Capture the cell that displays the provided text and extract its [X, Y] central coordinate. 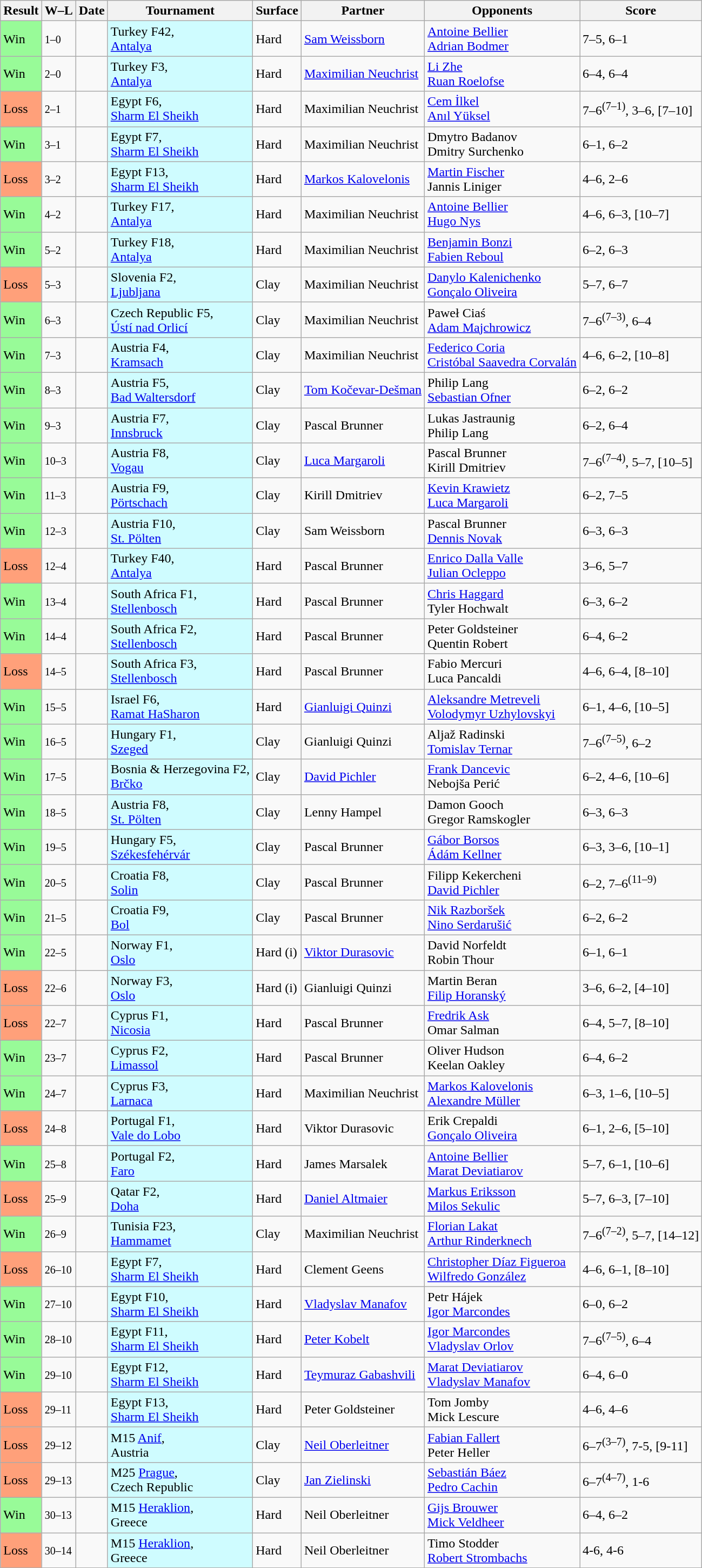
Nik Razboršek Nino Serdarušić [503, 917]
Slovenia F2, Ljubljana [180, 284]
8–3 [58, 390]
South Africa F2, Stellenbosch [180, 636]
7–6(7–5), 6–4 [640, 1339]
Kirill Dmitriev [363, 496]
25–9 [58, 1198]
10–3 [58, 460]
Cyprus F1, Nicosia [180, 1023]
Philip Lang Sebastian Ofner [503, 390]
6–1, 4–6, [10–5] [640, 707]
Date [92, 11]
28–10 [58, 1339]
2–1 [58, 109]
Igor Marcondes Vladyslav Orlov [503, 1339]
Partner [363, 11]
Austria F9, Pörtschach [180, 496]
Israel F6, Ramat HaSharon [180, 707]
Federico Coria Cristóbal Saavedra Corvalán [503, 354]
20–5 [58, 882]
7–6(7–4), 5–7, [10–5] [640, 460]
Clement Geens [363, 1269]
6–1, 6–2 [640, 144]
Bosnia & Herzegovina F2, Brčko [180, 777]
Li Zhe Ruan Roelofse [503, 73]
6–7(3–7), 7-5, [9-11] [640, 1445]
Portugal F2, Faro [180, 1164]
6–4, 6–4 [640, 73]
Turkey F3, Antalya [180, 73]
Egypt F11, Sharm El Sheikh [180, 1339]
6–2, 6–4 [640, 425]
13–4 [58, 601]
9–3 [58, 425]
Enrico Dalla Valle Julian Ocleppo [503, 566]
3–1 [58, 144]
Aljaž Radinski Tomislav Ternar [503, 741]
South Africa F3, Stellenbosch [180, 671]
22–6 [58, 988]
Dmytro Badanov Dmitry Surchenko [503, 144]
6–1, 2–6, [5–10] [640, 1128]
6–2, 7–5 [640, 496]
22–5 [58, 952]
Erik Crepaldi Gonçalo Oliveira [503, 1128]
Gábor Borsos Ádám Kellner [503, 847]
Qatar F2, Doha [180, 1198]
19–5 [58, 847]
3–6, 6–2, [4–10] [640, 988]
26–10 [58, 1269]
21–5 [58, 917]
5–7, 6–3, [7–10] [640, 1198]
Filipp Kekercheni David Pichler [503, 882]
3–2 [58, 179]
Chris Haggard Tyler Hochwalt [503, 601]
4–6, 6–2, [10–8] [640, 354]
6–3, 1–6, [10–5] [640, 1094]
12–3 [58, 531]
Surface [277, 11]
David Pichler [363, 777]
29–11 [58, 1409]
25–8 [58, 1164]
7–6(7–5), 6–2 [640, 741]
Tunisia F23, Hammamet [180, 1234]
24–8 [58, 1128]
24–7 [58, 1094]
6–3, 6–2 [640, 601]
22–7 [58, 1023]
Gijs Brouwer Mick Veldheer [503, 1515]
29–13 [58, 1479]
27–10 [58, 1304]
26–9 [58, 1234]
5–7, 6–1, [10–6] [640, 1164]
Result [21, 11]
Timo Stodder Robert Strombachs [503, 1550]
4–6, 6–1, [8–10] [640, 1269]
Sebastián Báez Pedro Cachin [503, 1479]
Turkey F18, Antalya [180, 250]
6–3 [58, 320]
Pascal Brunner Kirill Dmitriev [503, 460]
5–7, 6–7 [640, 284]
Turkey F42, Antalya [180, 39]
Austria F5, Bad Waltersdorf [180, 390]
18–5 [58, 812]
Tournament [180, 11]
6–4, 6–0 [640, 1375]
Austria F8, Vogau [180, 460]
Portugal F1, Vale do Lobo [180, 1128]
16–5 [58, 741]
Jan Zielinski [363, 1479]
23–7 [58, 1058]
Austria F8, St. Pölten [180, 812]
Hungary F1, Szeged [180, 741]
Martin Fischer Jannis Liniger [503, 179]
14–5 [58, 671]
Teymuraz Gabashvili [363, 1375]
Daniel Altmaier [363, 1198]
Antoine Bellier Hugo Nys [503, 214]
Hungary F5, Székesfehérvár [180, 847]
Austria F10, St. Pölten [180, 531]
Cem İlkel Anıl Yüksel [503, 109]
David Norfeldt Robin Thour [503, 952]
Kevin Krawietz Luca Margaroli [503, 496]
4–6, 6–3, [10–7] [640, 214]
Croatia F8, Solin [180, 882]
Antoine Bellier Marat Deviatiarov [503, 1164]
Norway F1, Oslo [180, 952]
Lenny Hampel [363, 812]
4–2 [58, 214]
Czech Republic F5, Ústí nad Orlicí [180, 320]
4–6, 2–6 [640, 179]
Fabian Fallert Peter Heller [503, 1445]
11–3 [58, 496]
6–3, 3–6, [10–1] [640, 847]
6–1, 6–1 [640, 952]
Frank Dancevic Nebojša Perić [503, 777]
30–13 [58, 1515]
Luca Margaroli [363, 460]
Florian Lakat Arthur Rinderknech [503, 1234]
6–2, 6–3 [640, 250]
Egypt F12, Sharm El Sheikh [180, 1375]
Marat Deviatiarov Vladyslav Manafov [503, 1375]
5–3 [58, 284]
6–2, 7–6(11–9) [640, 882]
Markos Kalovelonis Alexandre Müller [503, 1094]
2–0 [58, 73]
4–6, 4–6 [640, 1409]
Tom Jomby Mick Lescure [503, 1409]
Austria F7, Innsbruck [180, 425]
Oliver Hudson Keelan Oakley [503, 1058]
29–12 [58, 1445]
Fredrik Ask Omar Salman [503, 1023]
Markos Kalovelonis [363, 179]
29–10 [58, 1375]
Turkey F40, Antalya [180, 566]
Peter Goldsteiner [363, 1409]
Peter Goldsteiner Quentin Robert [503, 636]
17–5 [58, 777]
Norway F3, Oslo [180, 988]
M25 Prague, Czech Republic [180, 1479]
7–6(7–2), 5–7, [14–12] [640, 1234]
Benjamin Bonzi Fabien Reboul [503, 250]
Damon Gooch Gregor Ramskogler [503, 812]
6–4, 5–7, [8–10] [640, 1023]
7–5, 6–1 [640, 39]
Martin Beran Filip Horanský [503, 988]
5–2 [58, 250]
Egypt F6, Sharm El Sheikh [180, 109]
Antoine Bellier Adrian Bodmer [503, 39]
30–14 [58, 1550]
Turkey F17, Antalya [180, 214]
Opponents [503, 11]
W–L [58, 11]
1–0 [58, 39]
Croatia F9, Bol [180, 917]
6–2, 4–6, [10–6] [640, 777]
Cyprus F2, Limassol [180, 1058]
7–3 [58, 354]
Christopher Díaz Figueroa Wilfredo González [503, 1269]
Fabio Mercuri Luca Pancaldi [503, 671]
6–0, 6–2 [640, 1304]
6–7(4–7), 1-6 [640, 1479]
3–6, 5–7 [640, 566]
Petr Hájek Igor Marcondes [503, 1304]
7–6(7–1), 3–6, [7–10] [640, 109]
Cyprus F3, Larnaca [180, 1094]
South Africa F1, Stellenbosch [180, 601]
Egypt F10, Sharm El Sheikh [180, 1304]
14–4 [58, 636]
Markus Eriksson Milos Sekulic [503, 1198]
James Marsalek [363, 1164]
Score [640, 11]
Austria F4, Kramsach [180, 354]
Pascal Brunner Dennis Novak [503, 531]
4–6, 6–4, [8–10] [640, 671]
Danylo Kalenichenko Gonçalo Oliveira [503, 284]
Aleksandre Metreveli Volodymyr Uzhylovskyi [503, 707]
12–4 [58, 566]
Tom Kočevar-Dešman [363, 390]
Vladyslav Manafov [363, 1304]
7–6(7–3), 6–4 [640, 320]
Peter Kobelt [363, 1339]
Lukas Jastraunig Philip Lang [503, 425]
4-6, 4-6 [640, 1550]
M15 Anif, Austria [180, 1445]
15–5 [58, 707]
Paweł Ciaś Adam Majchrowicz [503, 320]
